Detect which cell encompasses the target text, then output its [x, y] center coordinate. 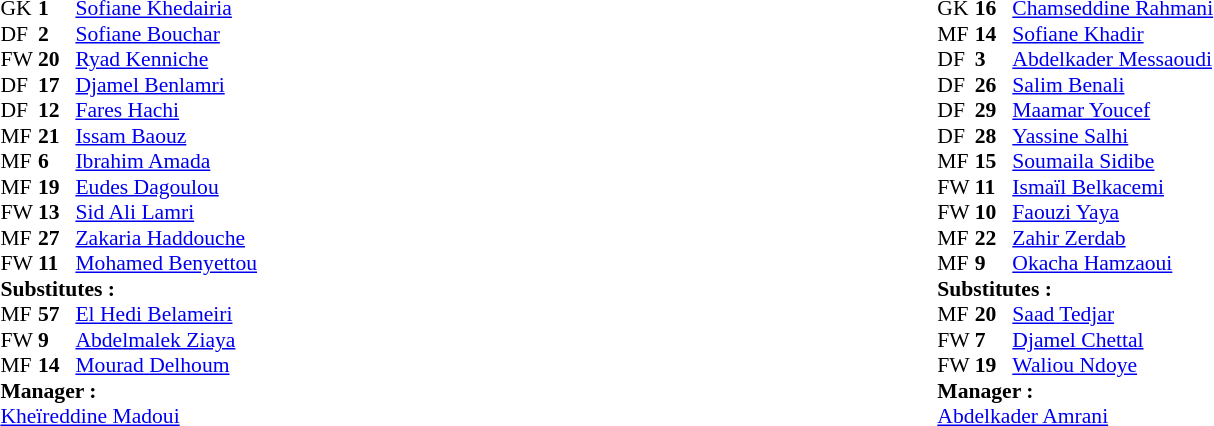
Djamel Chettal [1112, 340]
Mourad Delhoum [166, 365]
Waliou Ndoye [1112, 365]
Zakaria Haddouche [166, 238]
Maamar Youcef [1112, 111]
El Hedi Belameiri [166, 315]
Soumaila Sidibe [1112, 161]
13 [57, 213]
57 [57, 315]
26 [994, 85]
2 [57, 34]
Ismaïl Belkacemi [1112, 187]
Djamel Benlamri [166, 85]
Salim Benali [1112, 85]
27 [57, 238]
Issam Baouz [166, 136]
Ryad Kenniche [166, 59]
Ibrahim Amada [166, 161]
Yassine Salhi [1112, 136]
Sofiane Khadir [1112, 34]
Mohamed Benyettou [166, 263]
Abdelkader Messaoudi [1112, 59]
Abdelmalek Ziaya [166, 340]
12 [57, 111]
Fares Hachi [166, 111]
22 [994, 238]
7 [994, 340]
6 [57, 161]
Zahir Zerdab [1112, 238]
Saad Tedjar [1112, 315]
29 [994, 111]
28 [994, 136]
Eudes Dagoulou [166, 187]
21 [57, 136]
Sid Ali Lamri [166, 213]
3 [994, 59]
Faouzi Yaya [1112, 213]
10 [994, 213]
Okacha Hamzaoui [1112, 263]
15 [994, 161]
17 [57, 85]
Sofiane Bouchar [166, 34]
